Detect which cell encompasses the target text, then output its (X, Y) center coordinate. 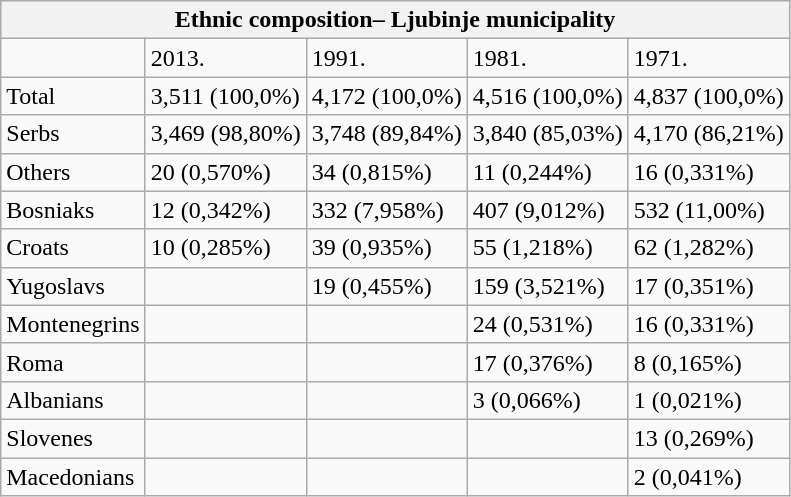
Slovenes (73, 438)
Albanians (73, 400)
55 (1,218%) (548, 248)
332 (7,958%) (386, 210)
17 (0,351%) (708, 286)
2013. (226, 58)
Croats (73, 248)
4,172 (100,0%) (386, 96)
1981. (548, 58)
34 (0,815%) (386, 172)
17 (0,376%) (548, 362)
159 (3,521%) (548, 286)
1 (0,021%) (708, 400)
3 (0,066%) (548, 400)
4,516 (100,0%) (548, 96)
407 (9,012%) (548, 210)
2 (0,041%) (708, 477)
24 (0,531%) (548, 324)
Bosniaks (73, 210)
4,837 (100,0%) (708, 96)
Total (73, 96)
3,748 (89,84%) (386, 134)
532 (11,00%) (708, 210)
Roma (73, 362)
Yugoslavs (73, 286)
12 (0,342%) (226, 210)
13 (0,269%) (708, 438)
Ethnic composition– Ljubinje municipality (396, 20)
1991. (386, 58)
Montenegrins (73, 324)
20 (0,570%) (226, 172)
62 (1,282%) (708, 248)
1971. (708, 58)
11 (0,244%) (548, 172)
39 (0,935%) (386, 248)
3,469 (98,80%) (226, 134)
Macedonians (73, 477)
Serbs (73, 134)
Others (73, 172)
10 (0,285%) (226, 248)
4,170 (86,21%) (708, 134)
3,840 (85,03%) (548, 134)
19 (0,455%) (386, 286)
8 (0,165%) (708, 362)
3,511 (100,0%) (226, 96)
